Return [X, Y] of the center of cell containing provided text 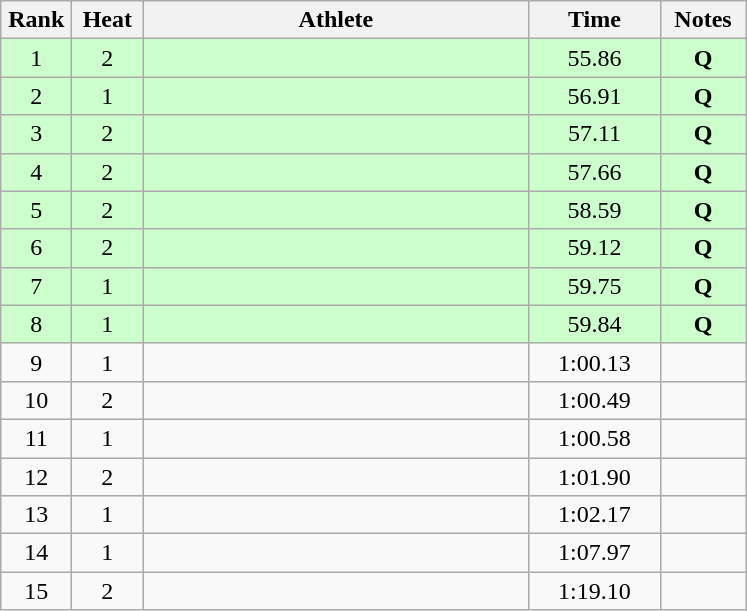
15 [36, 591]
9 [36, 362]
Athlete [336, 20]
8 [36, 324]
1:01.90 [594, 477]
59.84 [594, 324]
12 [36, 477]
11 [36, 438]
Heat [108, 20]
1:19.10 [594, 591]
55.86 [594, 58]
1:02.17 [594, 515]
14 [36, 553]
58.59 [594, 210]
1:00.13 [594, 362]
10 [36, 400]
56.91 [594, 96]
Time [594, 20]
59.75 [594, 286]
5 [36, 210]
59.12 [594, 248]
57.66 [594, 172]
Notes [703, 20]
57.11 [594, 134]
1:07.97 [594, 553]
3 [36, 134]
13 [36, 515]
Rank [36, 20]
4 [36, 172]
7 [36, 286]
6 [36, 248]
1:00.58 [594, 438]
1:00.49 [594, 400]
